Identify which cell holds the provided text, then report its (x, y) central coordinate. 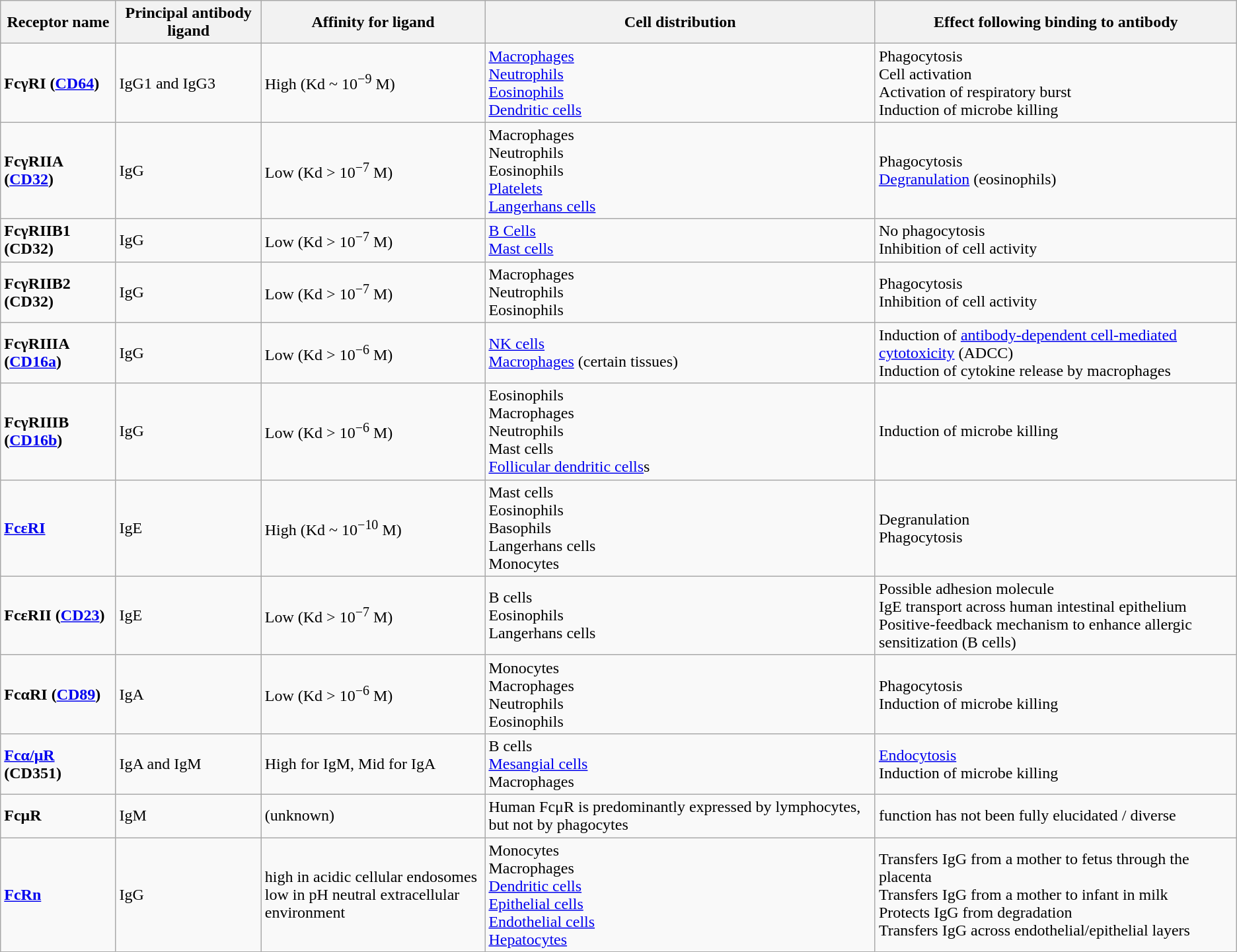
Human FcμR is predominantly expressed by lymphocytes, but not by phagocytes (680, 815)
High for IgM, Mid for IgA (373, 764)
FcγRIIA (CD32) (58, 170)
Fcα/μR (CD351) (58, 764)
NK cellsMacrophages (certain tissues) (680, 353)
IgA and IgM (188, 764)
MacrophagesNeutrophilsEosinophils (680, 292)
Principal antibody ligand (188, 22)
B cellsEosinophilsLangerhans cells (680, 616)
B CellsMast cells (680, 240)
PhagocytosisInduction of microbe killing (1056, 694)
IgG1 and IgG3 (188, 83)
Affinity for ligand (373, 22)
FcγRIIB2 (CD32) (58, 292)
IgM (188, 815)
FcγRIIB1 (CD32) (58, 240)
FcεRI (58, 528)
(unknown) (373, 815)
FcRn (58, 895)
Receptor name (58, 22)
FcγRIIIB (CD16b) (58, 431)
FcαRI (CD89) (58, 694)
No phagocytosisInhibition of cell activity (1056, 240)
MonocytesMacrophagesDendritic cellsEpithelial cellsEndothelial cellsHepatocytes (680, 895)
EndocytosisInduction of microbe killing (1056, 764)
Induction of antibody-dependent cell-mediated cytotoxicity (ADCC)Induction of cytokine release by macrophages (1056, 353)
B cellsMesangial cellsMacrophages (680, 764)
EosinophilsMacrophagesNeutrophilsMast cells Follicular dendritic cellss (680, 431)
PhagocytosisCell activationActivation of respiratory burstInduction of microbe killing (1056, 83)
Effect following binding to antibody (1056, 22)
High (Kd ~ 10−9 M) (373, 83)
High (Kd ~ 10−10 M) (373, 528)
MacrophagesNeutrophilsEosinophilsPlateletsLangerhans cells (680, 170)
FcμR (58, 815)
IgA (188, 694)
FcγRIIIA (CD16a) (58, 353)
DegranulationPhagocytosis (1056, 528)
Phagocytosis Degranulation (eosinophils) (1056, 170)
FcγRI (CD64) (58, 83)
Mast cellsEosinophilsBasophilsLangerhans cellsMonocytes (680, 528)
Cell distribution (680, 22)
high in acidic cellular endosomeslow in pH neutral extracellular environment (373, 895)
Possible adhesion moleculeIgE transport across human intestinal epitheliumPositive-feedback mechanism to enhance allergic sensitization (B cells) (1056, 616)
function has not been fully elucidated / diverse (1056, 815)
PhagocytosisInhibition of cell activity (1056, 292)
Induction of microbe killing (1056, 431)
MonocytesMacrophagesNeutrophilsEosinophils (680, 694)
FcεRII (CD23) (58, 616)
MacrophagesNeutrophilsEosinophilsDendritic cells (680, 83)
